Detect which cell encompasses the target text, then output its [x, y] center coordinate. 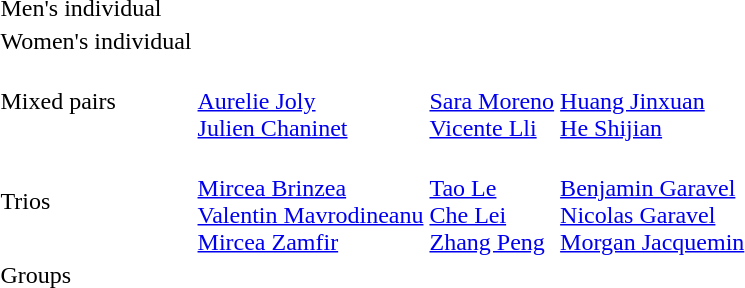
Sara MorenoVicente Lli [492, 101]
Tao LeChe LeiZhang Peng [492, 202]
Aurelie JolyJulien Chaninet [310, 101]
Mircea BrinzeaValentin MavrodineanuMircea Zamfir [310, 202]
